From the cell containing the given text, extract its center point as (X, Y) coordinate. 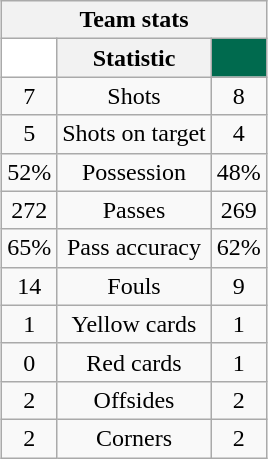
272 (30, 210)
Red cards (134, 362)
Statistic (134, 58)
269 (238, 210)
9 (238, 286)
Possession (134, 172)
65% (30, 248)
48% (238, 172)
Pass accuracy (134, 248)
Fouls (134, 286)
62% (238, 248)
5 (30, 134)
Corners (134, 438)
0 (30, 362)
7 (30, 96)
Shots on target (134, 134)
Passes (134, 210)
8 (238, 96)
Yellow cards (134, 324)
52% (30, 172)
Team stats (134, 20)
Offsides (134, 400)
4 (238, 134)
Shots (134, 96)
14 (30, 286)
